Scan for the cell matching the given text and deliver its (x, y) coordinate at center. 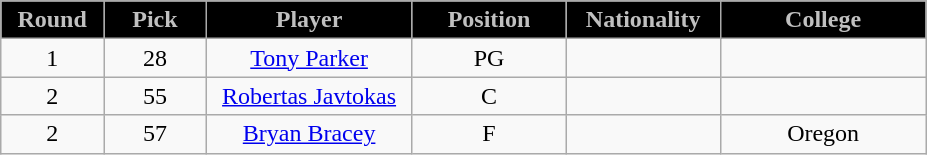
C (489, 96)
57 (156, 134)
Round (52, 20)
Nationality (643, 20)
PG (489, 58)
Oregon (823, 134)
Robertas Javtokas (309, 96)
55 (156, 96)
Pick (156, 20)
College (823, 20)
Tony Parker (309, 58)
Position (489, 20)
F (489, 134)
Player (309, 20)
Bryan Bracey (309, 134)
1 (52, 58)
28 (156, 58)
